Scan for the cell matching the given text and deliver its (x, y) coordinate at center. 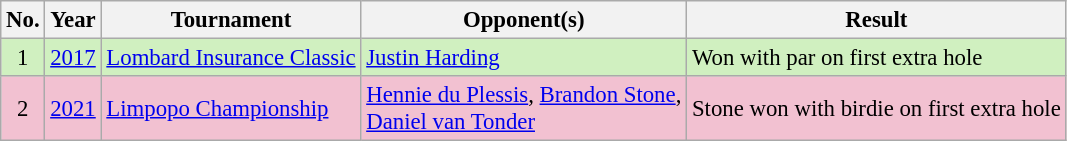
1 (23, 58)
2021 (73, 108)
Year (73, 20)
2 (23, 108)
Result (876, 20)
Limpopo Championship (231, 108)
Opponent(s) (524, 20)
Stone won with birdie on first extra hole (876, 108)
Lombard Insurance Classic (231, 58)
Won with par on first extra hole (876, 58)
Hennie du Plessis, Brandon Stone, Daniel van Tonder (524, 108)
No. (23, 20)
Tournament (231, 20)
2017 (73, 58)
Justin Harding (524, 58)
